Provide the (X, Y) coordinate of the cell's center where the given text is located.  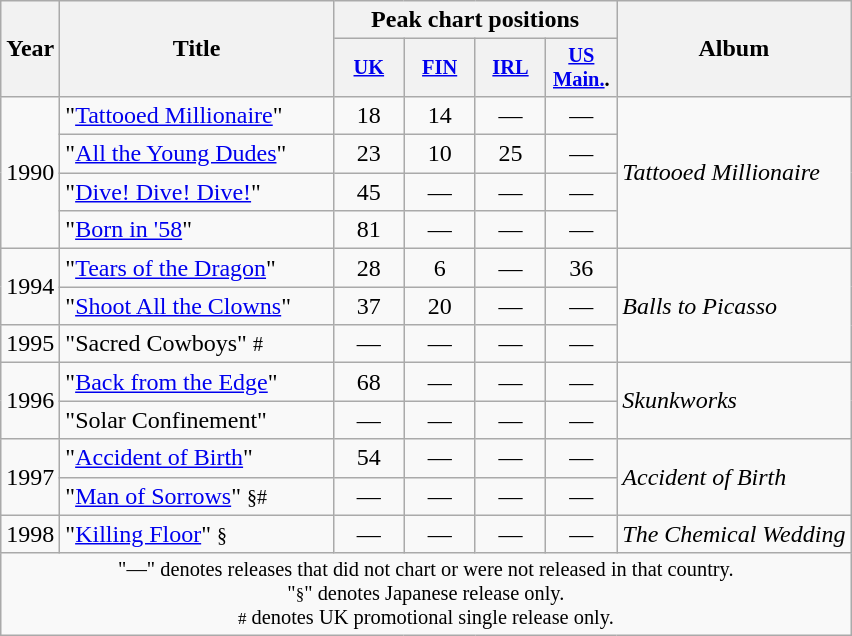
1990 (30, 172)
Accident of Birth (734, 477)
"Accident of Birth" (197, 458)
Peak chart positions (474, 20)
25 (510, 154)
The Chemical Wedding (734, 534)
54 (368, 458)
Tattooed Millionaire (734, 172)
"Killing Floor" § (197, 534)
1998 (30, 534)
"Sacred Cowboys" # (197, 344)
1994 (30, 287)
20 (440, 306)
"Born in '58" (197, 230)
6 (440, 268)
UK (368, 68)
18 (368, 115)
"Solar Confinement" (197, 420)
"Man of Sorrows" §# (197, 496)
"Dive! Dive! Dive!" (197, 192)
45 (368, 192)
14 (440, 115)
28 (368, 268)
Album (734, 49)
"Back from the Edge" (197, 382)
Year (30, 49)
1996 (30, 401)
23 (368, 154)
1997 (30, 477)
Title (197, 49)
37 (368, 306)
"Tattooed Millionaire" (197, 115)
10 (440, 154)
68 (368, 382)
81 (368, 230)
"Tears of the Dragon" (197, 268)
FIN (440, 68)
"Shoot All the Clowns" (197, 306)
IRL (510, 68)
36 (582, 268)
USMain.. (582, 68)
"All the Young Dudes" (197, 154)
Balls to Picasso (734, 306)
1995 (30, 344)
Skunkworks (734, 401)
